Pinpoint the cell where the given text exists, returning its [X, Y] midpoint coordinate. 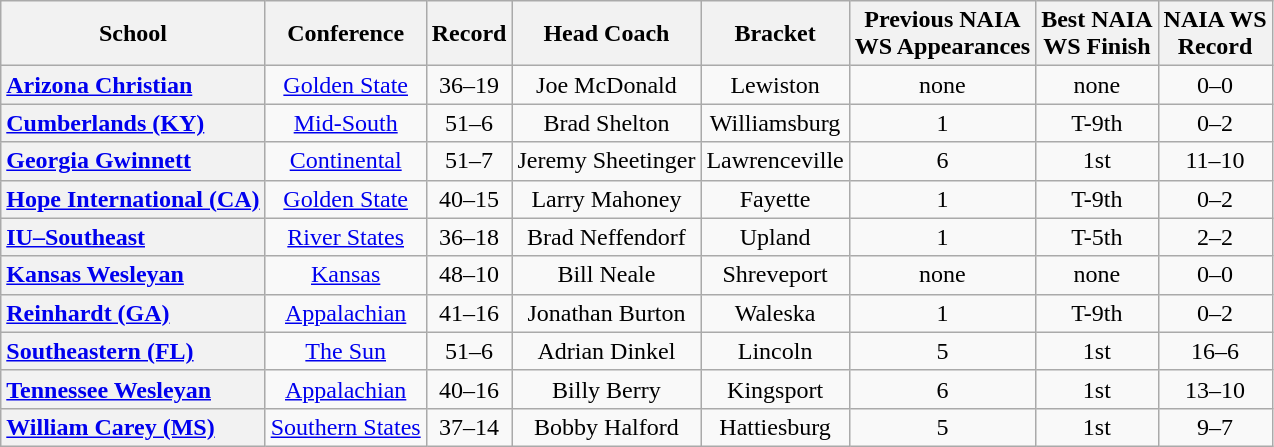
School [133, 34]
Joe McDonald [606, 85]
Cumberlands (KY) [133, 123]
9–7 [1215, 427]
Lewiston [775, 85]
Arizona Christian [133, 85]
NAIA WSRecord [1215, 34]
Waleska [775, 313]
Fayette [775, 199]
37–14 [469, 427]
Williamsburg [775, 123]
51–7 [469, 161]
Previous NAIAWS Appearances [942, 34]
Head Coach [606, 34]
36–18 [469, 237]
Kansas [346, 275]
Shreveport [775, 275]
40–16 [469, 389]
Reinhardt (GA) [133, 313]
Mid-South [346, 123]
Lawrenceville [775, 161]
Tennessee Wesleyan [133, 389]
13–10 [1215, 389]
11–10 [1215, 161]
Billy Berry [606, 389]
Jeremy Sheetinger [606, 161]
40–15 [469, 199]
Hope International (CA) [133, 199]
Lincoln [775, 351]
River States [346, 237]
41–16 [469, 313]
Brad Shelton [606, 123]
Bill Neale [606, 275]
T-5th [1097, 237]
Southeastern (FL) [133, 351]
16–6 [1215, 351]
Larry Mahoney [606, 199]
Adrian Dinkel [606, 351]
Record [469, 34]
Brad Neffendorf [606, 237]
Bracket [775, 34]
IU–Southeast [133, 237]
Best NAIAWS Finish [1097, 34]
Conference [346, 34]
2–2 [1215, 237]
Hattiesburg [775, 427]
Bobby Halford [606, 427]
36–19 [469, 85]
Kingsport [775, 389]
Georgia Gwinnett [133, 161]
Jonathan Burton [606, 313]
William Carey (MS) [133, 427]
Kansas Wesleyan [133, 275]
48–10 [469, 275]
Southern States [346, 427]
Continental [346, 161]
Upland [775, 237]
The Sun [346, 351]
